Scan for the cell matching the given text and deliver its (X, Y) coordinate at center. 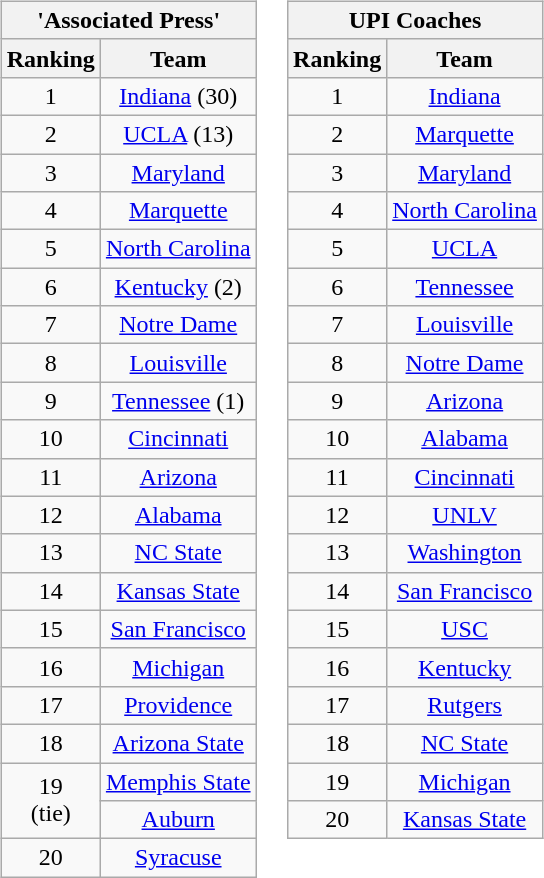
Memphis State (178, 781)
Indiana (30) (178, 96)
Rutgers (465, 705)
UPI Coaches (416, 20)
Arizona State (178, 743)
Indiana (465, 96)
Kentucky (2) (178, 287)
Tennessee (1) (178, 401)
UCLA (13) (178, 134)
Kentucky (465, 667)
Washington (465, 553)
Providence (178, 705)
Tennessee (465, 287)
USC (465, 629)
Syracuse (178, 858)
19(tie) (50, 800)
Auburn (178, 820)
'Associated Press' (128, 20)
19 (338, 781)
UCLA (465, 249)
UNLV (465, 515)
